Find where the given text appears and provide that cell's center as (x, y) coordinate. 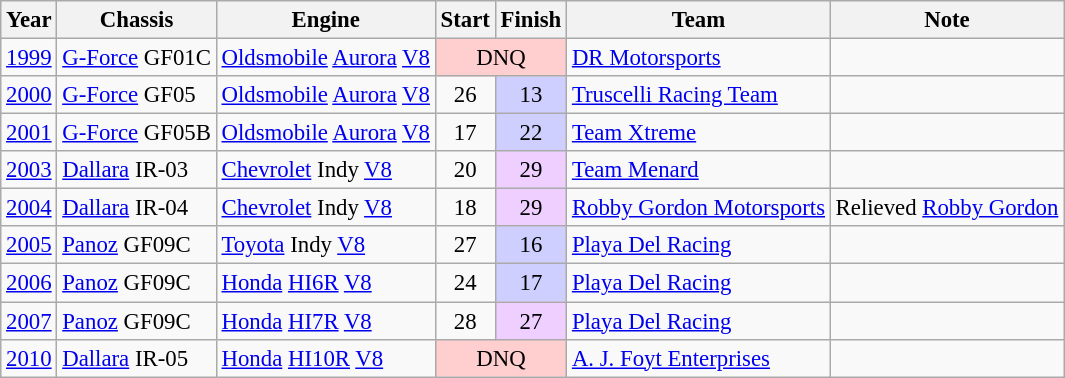
Start (465, 20)
Truscelli Racing Team (699, 95)
Dallara IR-04 (136, 208)
Chassis (136, 20)
G-Force GF05 (136, 95)
Dallara IR-03 (136, 170)
DR Motorsports (699, 58)
Team Menard (699, 170)
Engine (326, 20)
2006 (29, 283)
Honda HI7R V8 (326, 321)
28 (465, 321)
2000 (29, 95)
Finish (530, 20)
Year (29, 20)
20 (465, 170)
G-Force GF01C (136, 58)
18 (465, 208)
Relieved Robby Gordon (946, 208)
24 (465, 283)
1999 (29, 58)
Note (946, 20)
2001 (29, 133)
2005 (29, 245)
A. J. Foyt Enterprises (699, 358)
2007 (29, 321)
Team (699, 20)
G-Force GF05B (136, 133)
16 (530, 245)
13 (530, 95)
22 (530, 133)
Honda HI10R V8 (326, 358)
26 (465, 95)
Toyota Indy V8 (326, 245)
2003 (29, 170)
Honda HI6R V8 (326, 283)
2010 (29, 358)
Team Xtreme (699, 133)
Dallara IR-05 (136, 358)
Robby Gordon Motorsports (699, 208)
2004 (29, 208)
